Extract the (x, y) coordinate from the center of the cell holding the provided text.  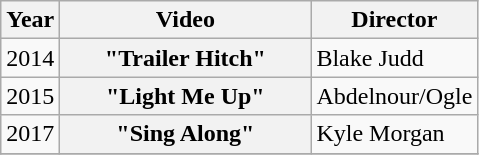
Director (394, 20)
Kyle Morgan (394, 134)
Video (186, 20)
2015 (30, 96)
"Sing Along" (186, 134)
"Trailer Hitch" (186, 58)
Abdelnour/Ogle (394, 96)
2017 (30, 134)
2014 (30, 58)
"Light Me Up" (186, 96)
Blake Judd (394, 58)
Year (30, 20)
